Determine the (X, Y) coordinate at the center of the cell enclosing the given text.  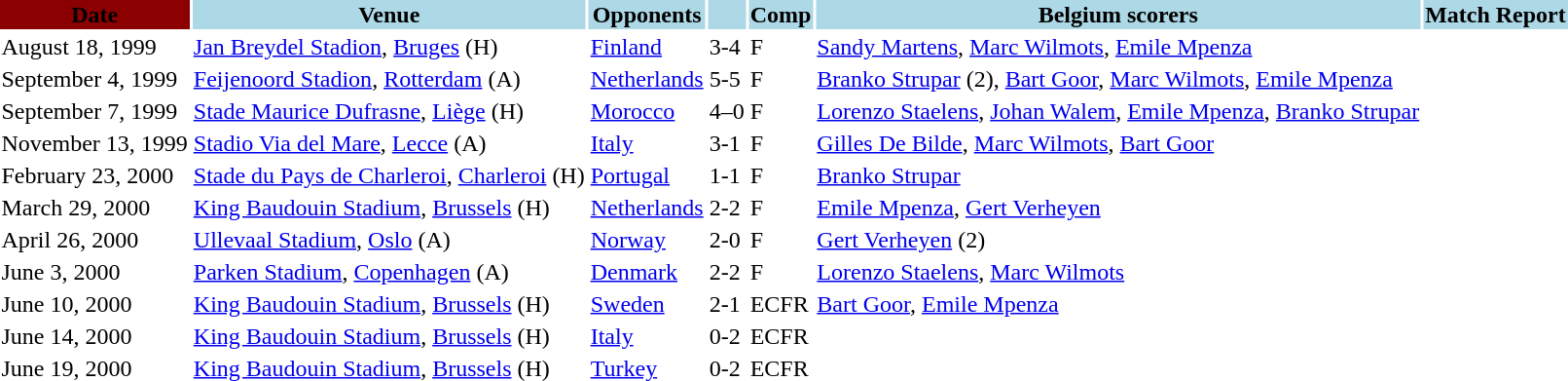
August 18, 1999 (94, 47)
Stade du Pays de Charleroi, Charleroi (H) (389, 175)
Comp (781, 15)
November 13, 1999 (94, 143)
September 7, 1999 (94, 111)
Branko Strupar (2), Bart Goor, Marc Wilmots, Emile Mpenza (1118, 79)
Belgium scorers (1118, 15)
Gert Verheyen (2) (1118, 240)
Portugal (646, 175)
June 14, 2000 (94, 336)
Sweden (646, 304)
Norway (646, 240)
April 26, 2000 (94, 240)
Jan Breydel Stadion, Bruges (H) (389, 47)
Feijenoord Stadion, Rotterdam (A) (389, 79)
5-5 (726, 79)
3-1 (726, 143)
Parken Stadium, Copenhagen (A) (389, 272)
Lorenzo Staelens, Marc Wilmots (1118, 272)
June 3, 2000 (94, 272)
Denmark (646, 272)
Sandy Martens, Marc Wilmots, Emile Mpenza (1118, 47)
March 29, 2000 (94, 208)
2-0 (726, 240)
Match Report (1496, 15)
Stadio Via del Mare, Lecce (A) (389, 143)
Opponents (646, 15)
Date (94, 15)
Morocco (646, 111)
September 4, 1999 (94, 79)
Finland (646, 47)
Bart Goor, Emile Mpenza (1118, 304)
June 10, 2000 (94, 304)
Venue (389, 15)
Stade Maurice Dufrasne, Liège (H) (389, 111)
Ullevaal Stadium, Oslo (A) (389, 240)
3-4 (726, 47)
1-1 (726, 175)
2-1 (726, 304)
4–0 (726, 111)
Emile Mpenza, Gert Verheyen (1118, 208)
February 23, 2000 (94, 175)
0-2 (726, 336)
Gilles De Bilde, Marc Wilmots, Bart Goor (1118, 143)
Branko Strupar (1118, 175)
Lorenzo Staelens, Johan Walem, Emile Mpenza, Branko Strupar (1118, 111)
